Locate the cell with the specified text and output its [x, y] center coordinate. 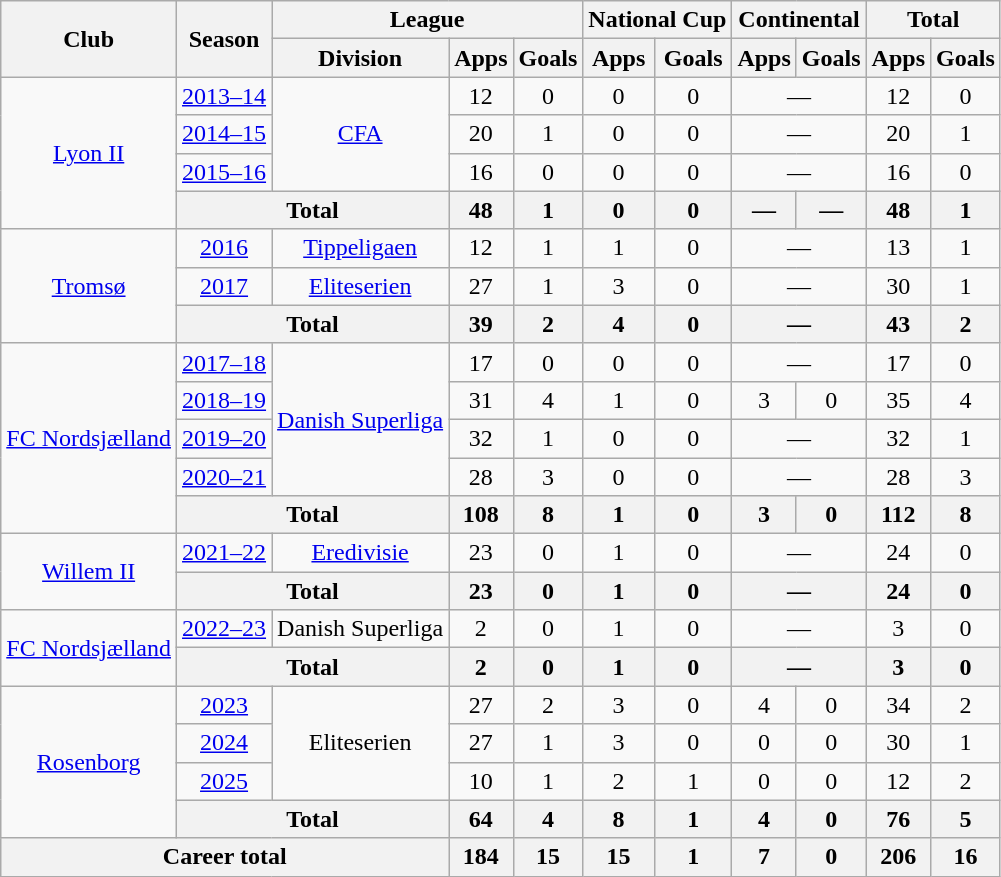
64 [481, 819]
43 [898, 324]
Tippeligaen [360, 248]
2017–18 [224, 362]
2021–22 [224, 553]
2022–23 [224, 629]
76 [898, 819]
2014–15 [224, 134]
108 [481, 515]
5 [966, 819]
34 [898, 705]
Club [89, 39]
2020–21 [224, 477]
2023 [224, 705]
31 [481, 400]
National Cup [658, 20]
2018–19 [224, 400]
2015–16 [224, 172]
Continental [799, 20]
13 [898, 248]
Tromsø [89, 286]
2024 [224, 743]
184 [481, 857]
2017 [224, 286]
7 [764, 857]
Season [224, 39]
206 [898, 857]
2025 [224, 781]
League [428, 20]
2019–20 [224, 438]
112 [898, 515]
CFA [360, 134]
Eredivisie [360, 553]
2013–14 [224, 96]
35 [898, 400]
Lyon II [89, 153]
Willem II [89, 572]
10 [481, 781]
Career total [225, 857]
Division [360, 58]
Rosenborg [89, 762]
39 [481, 324]
2016 [224, 248]
